Output the (X, Y) coordinate of the center of the cell containing the given text.  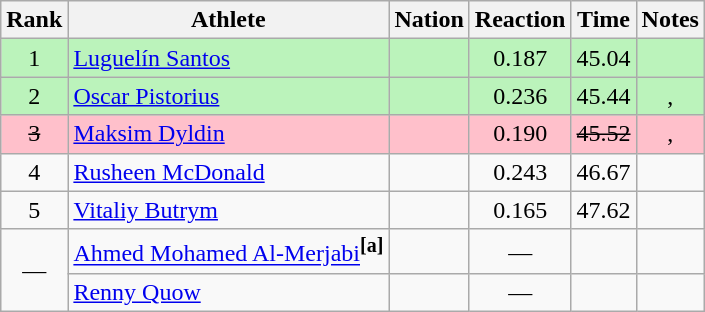
0.236 (520, 96)
0.243 (520, 172)
Vitaliy Butrym (228, 210)
Oscar Pistorius (228, 96)
1 (34, 58)
Ahmed Mohamed Al-Merjabi[a] (228, 252)
3 (34, 134)
Rusheen McDonald (228, 172)
0.190 (520, 134)
2 (34, 96)
0.187 (520, 58)
Time (604, 20)
0.165 (520, 210)
45.44 (604, 96)
45.52 (604, 134)
5 (34, 210)
Notes (670, 20)
Luguelín Santos (228, 58)
Renny Quow (228, 293)
Reaction (520, 20)
Nation (429, 20)
45.04 (604, 58)
Rank (34, 20)
4 (34, 172)
Athlete (228, 20)
46.67 (604, 172)
Maksim Dyldin (228, 134)
47.62 (604, 210)
